Detect which cell encompasses the target text, then output its (x, y) center coordinate. 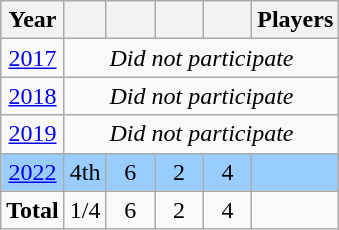
Players (296, 20)
2017 (33, 58)
Total (33, 210)
Year (33, 20)
2022 (33, 172)
2019 (33, 134)
1/4 (85, 210)
2018 (33, 96)
4th (85, 172)
